Return the (X, Y) coordinate for the center point of the cell that contains the specified text.  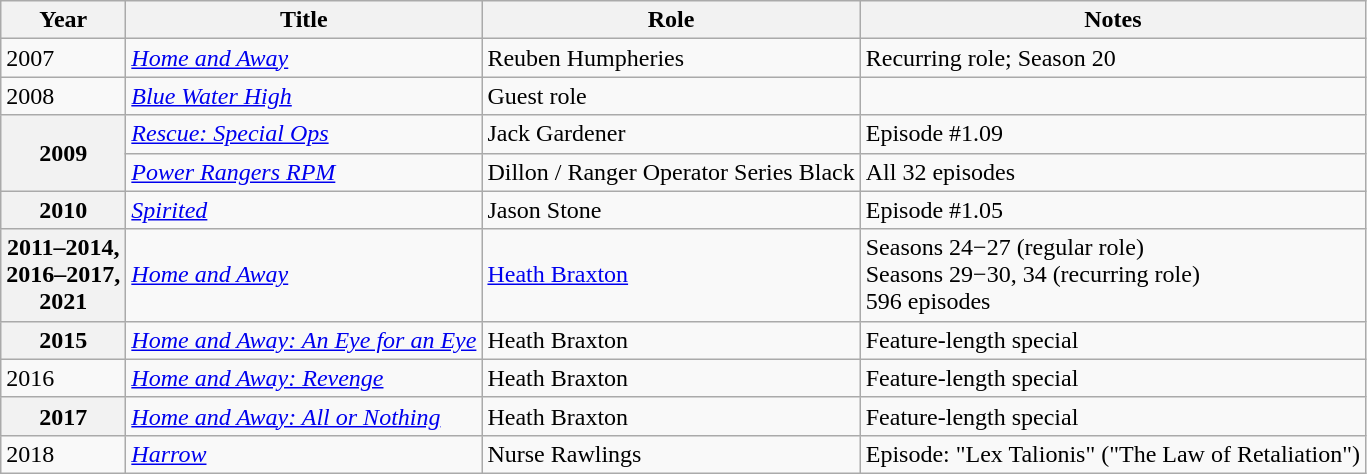
Harrow (304, 454)
Rescue: Special Ops (304, 134)
Reuben Humpheries (671, 58)
2010 (64, 210)
Home and Away: An Eye for an Eye (304, 340)
Title (304, 20)
Dillon / Ranger Operator Series Black (671, 172)
2008 (64, 96)
2016 (64, 378)
Episode #1.05 (1112, 210)
Notes (1112, 20)
2017 (64, 416)
2015 (64, 340)
Nurse Rawlings (671, 454)
Home and Away: Revenge (304, 378)
Recurring role; Season 20 (1112, 58)
Episode #1.09 (1112, 134)
Role (671, 20)
Guest role (671, 96)
Spirited (304, 210)
Jason Stone (671, 210)
All 32 episodes (1112, 172)
Episode: "Lex Talionis" ("The Law of Retaliation") (1112, 454)
2011–2014,2016–2017,2021 (64, 275)
Power Rangers RPM (304, 172)
Seasons 24−27 (regular role) Seasons 29−30, 34 (recurring role)596 episodes (1112, 275)
2018 (64, 454)
Jack Gardener (671, 134)
Blue Water High (304, 96)
Home and Away: All or Nothing (304, 416)
2007 (64, 58)
Year (64, 20)
2009 (64, 153)
